Scan for the cell matching the given text and deliver its (x, y) coordinate at center. 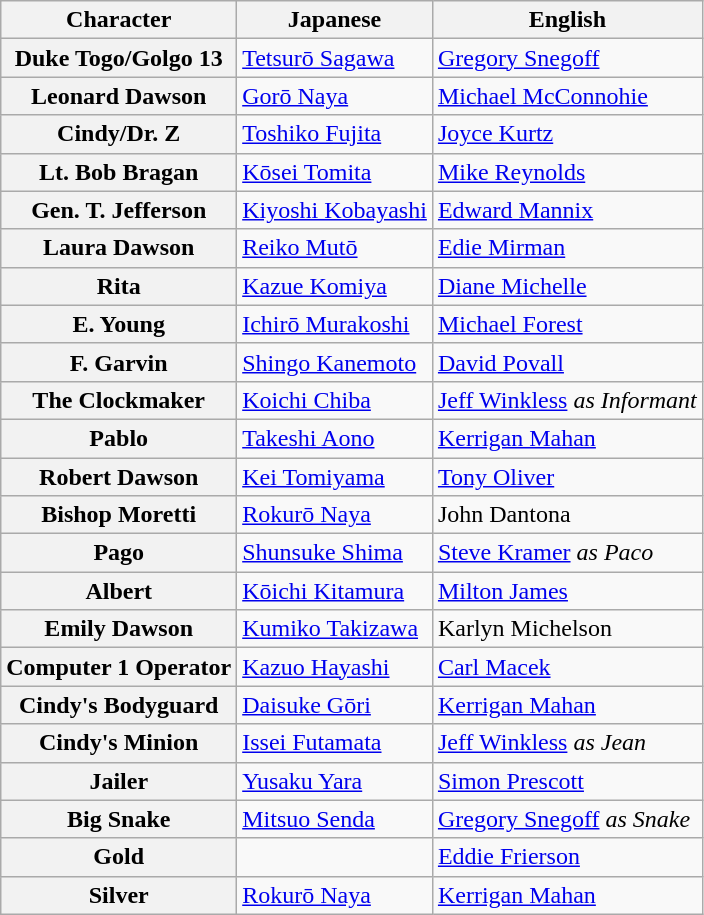
Tetsurō Sagawa (335, 58)
Japanese (335, 20)
Joyce Kurtz (567, 134)
Shingo Kanemoto (335, 362)
Big Snake (119, 819)
Emily Dawson (119, 629)
Cindy/Dr. Z (119, 134)
Kiyoshi Kobayashi (335, 210)
F. Garvin (119, 362)
Shunsuke Shima (335, 553)
Mitsuo Senda (335, 819)
David Povall (567, 362)
Yusaku Yara (335, 781)
Character (119, 20)
Edie Mirman (567, 248)
Daisuke Gōri (335, 705)
Diane Michelle (567, 286)
English (567, 20)
Reiko Mutō (335, 248)
Gregory Snegoff as Snake (567, 819)
Koichi Chiba (335, 400)
The Clockmaker (119, 400)
Silver (119, 895)
Lt. Bob Bragan (119, 172)
Gen. T. Jefferson (119, 210)
Kumiko Takizawa (335, 629)
Rita (119, 286)
Carl Macek (567, 667)
Gregory Snegoff (567, 58)
Robert Dawson (119, 477)
Pablo (119, 438)
Karlyn Michelson (567, 629)
Mike Reynolds (567, 172)
Gorō Naya (335, 96)
Steve Kramer as Paco (567, 553)
Issei Futamata (335, 743)
Gold (119, 857)
Pago (119, 553)
Kazuo Hayashi (335, 667)
Michael Forest (567, 324)
Cindy's Minion (119, 743)
Toshiko Fujita (335, 134)
Jailer (119, 781)
Cindy's Bodyguard (119, 705)
John Dantona (567, 515)
Tony Oliver (567, 477)
Kōichi Kitamura (335, 591)
Ichirō Murakoshi (335, 324)
E. Young (119, 324)
Takeshi Aono (335, 438)
Leonard Dawson (119, 96)
Laura Dawson (119, 248)
Jeff Winkless as Jean (567, 743)
Milton James (567, 591)
Kōsei Tomita (335, 172)
Kei Tomiyama (335, 477)
Duke Togo/Golgo 13 (119, 58)
Eddie Frierson (567, 857)
Simon Prescott (567, 781)
Jeff Winkless as Informant (567, 400)
Albert (119, 591)
Edward Mannix (567, 210)
Kazue Komiya (335, 286)
Computer 1 Operator (119, 667)
Bishop Moretti (119, 515)
Michael McConnohie (567, 96)
